Detect which cell encompasses the target text, then output its [x, y] center coordinate. 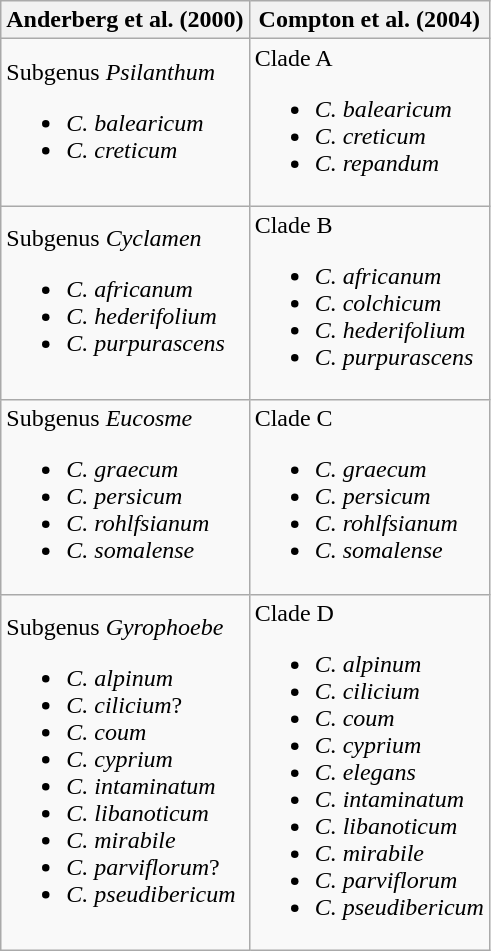
Compton et al. (2004) [369, 20]
Subgenus EucosmeC. graecumC. persicumC. rohlfsianumC. somalense [125, 497]
Subgenus CyclamenC. africanumC. hederifoliumC. purpurascens [125, 303]
Subgenus PsilanthumC. balearicumC. creticum [125, 122]
Clade CC. graecumC. persicumC. rohlfsianumC. somalense [369, 497]
Clade BC. africanumC. colchicumC. hederifoliumC. purpurascens [369, 303]
Subgenus GyrophoebeC. alpinumC. cilicium?C. coumC. cypriumC. intaminatumC. libanoticumC. mirabileC. parviflorum?C. pseudibericum [125, 772]
Clade DC. alpinumC. ciliciumC. coumC. cypriumC. elegansC. intaminatumC. libanoticumC. mirabileC. parviflorumC. pseudibericum [369, 772]
Clade AC. balearicumC. creticumC. repandum [369, 122]
Anderberg et al. (2000) [125, 20]
